Identify which cell holds the provided text, then report its [x, y] central coordinate. 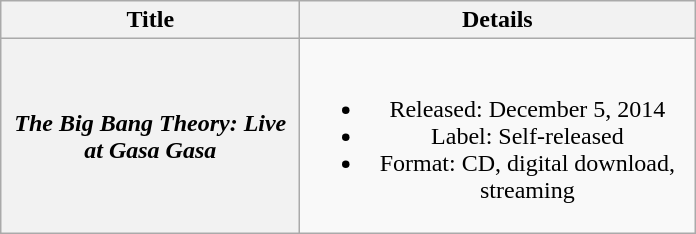
Released: December 5, 2014Label: Self-releasedFormat: CD, digital download, streaming [498, 136]
Details [498, 20]
The Big Bang Theory: Live at Gasa Gasa [150, 136]
Title [150, 20]
